Capture the cell that displays the provided text and extract its [X, Y] central coordinate. 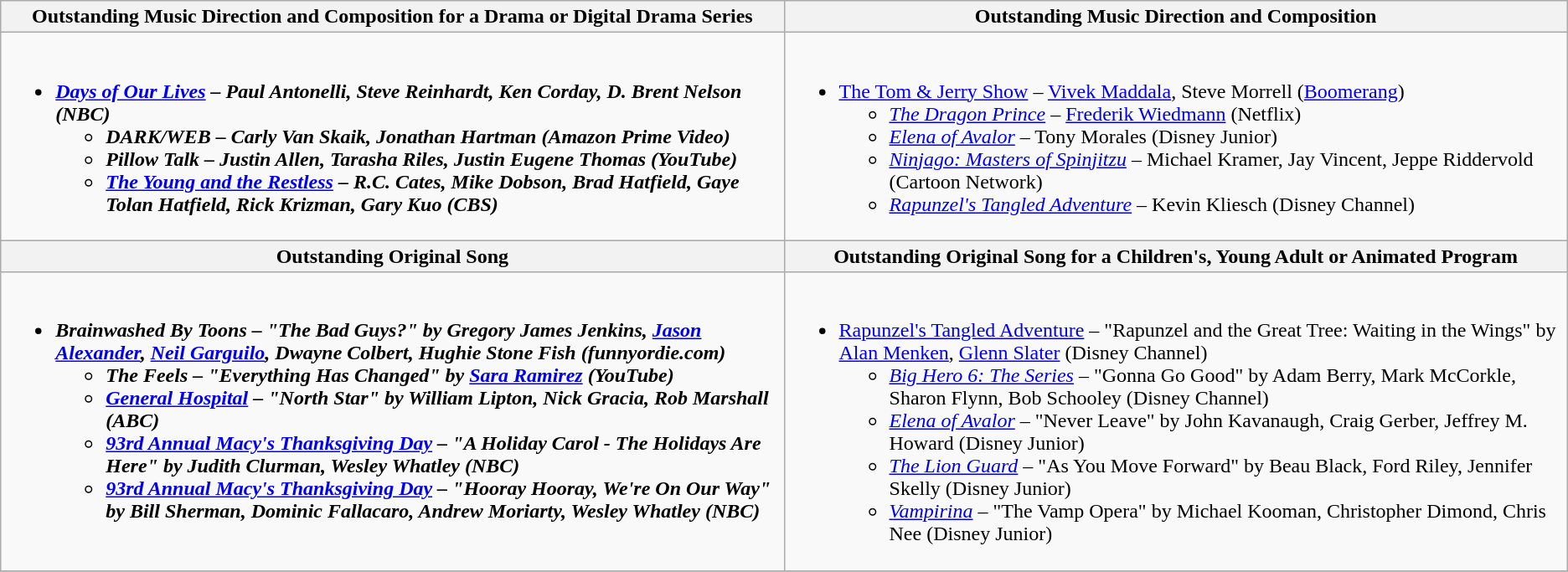
Outstanding Music Direction and Composition [1176, 17]
Outstanding Original Song [392, 256]
Outstanding Original Song for a Children's, Young Adult or Animated Program [1176, 256]
Outstanding Music Direction and Composition for a Drama or Digital Drama Series [392, 17]
